Return the [x, y] coordinate for the center point of the cell that contains the specified text.  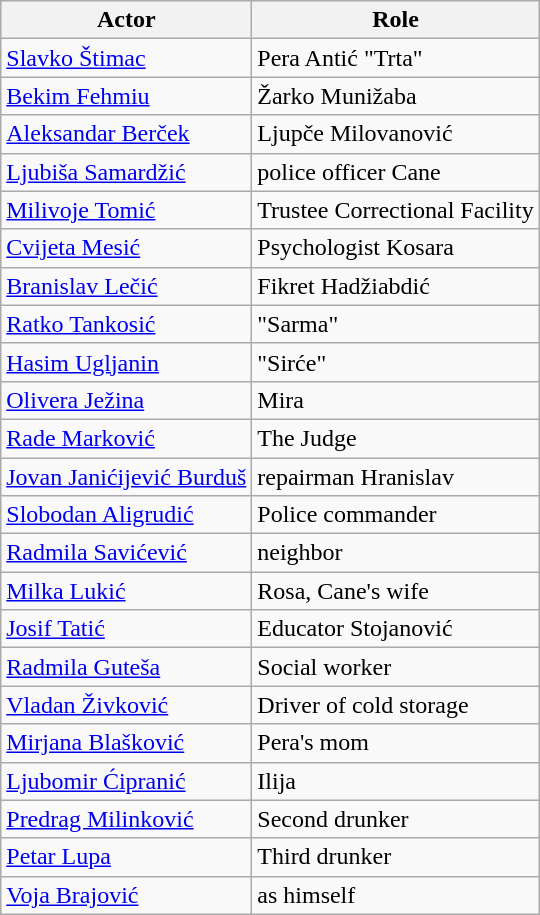
Actor [126, 20]
Trustee Correctional Facility [396, 210]
Hasim Ugljanin [126, 362]
Driver of cold storage [396, 705]
Olivera Ježina [126, 400]
Radmila Savićević [126, 553]
Predrag Milinković [126, 819]
Milka Lukić [126, 591]
Žarko Munižaba [396, 96]
Slobodan Aligrudić [126, 515]
Ljupče Milovanović [396, 134]
"Sarma" [396, 324]
Slavko Štimac [126, 58]
Voja Brajović [126, 895]
neighbor [396, 553]
Rosa, Cane's wife [396, 591]
Mira [396, 400]
Pera's mom [396, 743]
Vladan Živković [126, 705]
Fikret Hadžiabdić [396, 286]
as himself [396, 895]
police officer Cane [396, 172]
Psychologist Kosara [396, 248]
Educator Stojanović [396, 629]
repairman Hranislav [396, 477]
Radmila Guteša [126, 667]
The Judge [396, 438]
Ljubiša Samardžić [126, 172]
Ratko Tankosić [126, 324]
Cvijeta Mesić [126, 248]
Jovan Janićijević Burduš [126, 477]
Second drunker [396, 819]
Pera Antić "Trta" [396, 58]
Mirjana Blašković [126, 743]
Social worker [396, 667]
Milivoje Tomić [126, 210]
Branislav Lečić [126, 286]
Bekim Fehmiu [126, 96]
Ilija [396, 781]
Role [396, 20]
Ljubomir Ćipranić [126, 781]
Police commander [396, 515]
"Sirće" [396, 362]
Rade Marković [126, 438]
Petar Lupa [126, 857]
Josif Tatić [126, 629]
Aleksandar Berček [126, 134]
Third drunker [396, 857]
